Determine the (x, y) coordinate at the center of the cell enclosing the given text.  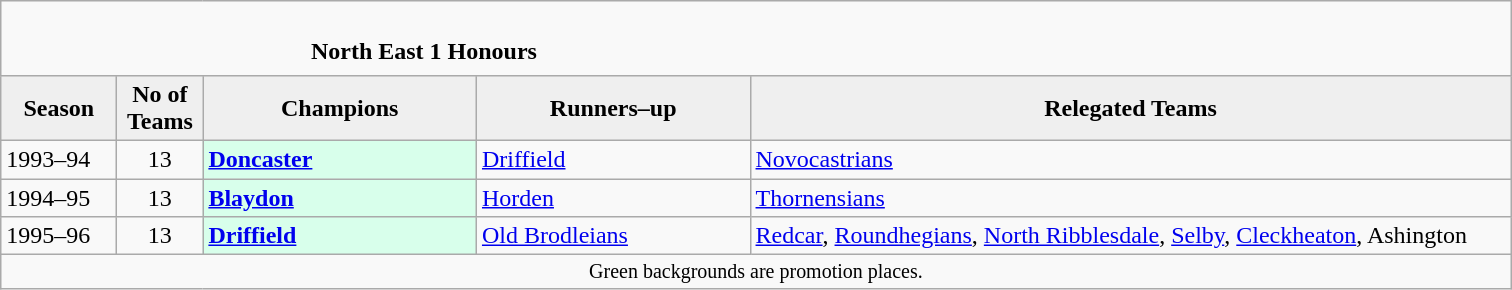
1994–95 (59, 197)
Novocastrians (1130, 159)
1993–94 (59, 159)
1995–96 (59, 236)
Doncaster (340, 159)
Old Brodleians (613, 236)
Blaydon (340, 197)
Runners–up (613, 108)
Relegated Teams (1130, 108)
Horden (613, 197)
No of Teams (160, 108)
Green backgrounds are promotion places. (756, 272)
Redcar, Roundhegians, North Ribblesdale, Selby, Cleckheaton, Ashington (1130, 236)
Thornensians (1130, 197)
Season (59, 108)
Champions (340, 108)
